Scan for the cell matching the given text and deliver its (X, Y) coordinate at center. 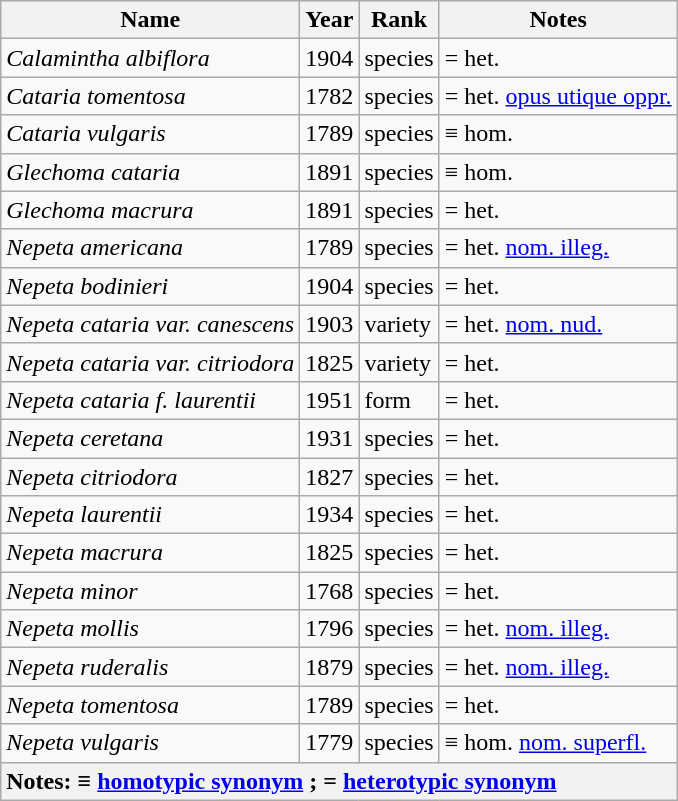
≡ hom. nom. superfl. (558, 743)
= het. opus utique oppr. (558, 96)
Glechoma macrura (150, 210)
Nepeta cataria f. laurentii (150, 400)
Notes (558, 20)
Cataria vulgaris (150, 134)
Nepeta minor (150, 591)
1879 (330, 667)
1903 (330, 324)
Name (150, 20)
1827 (330, 477)
1779 (330, 743)
= het. nom. nud. (558, 324)
Nepeta mollis (150, 629)
Year (330, 20)
Nepeta macrura (150, 553)
Rank (399, 20)
Notes: ≡ homotypic synonym ; = heterotypic synonym (339, 781)
1796 (330, 629)
form (399, 400)
Nepeta citriodora (150, 477)
Nepeta vulgaris (150, 743)
Glechoma cataria (150, 172)
Calamintha albiflora (150, 58)
Nepeta laurentii (150, 515)
Nepeta tomentosa (150, 705)
Nepeta americana (150, 248)
1782 (330, 96)
1934 (330, 515)
Nepeta ceretana (150, 438)
1951 (330, 400)
Nepeta bodinieri (150, 286)
1768 (330, 591)
1931 (330, 438)
Nepeta ruderalis (150, 667)
Nepeta cataria var. citriodora (150, 362)
Cataria tomentosa (150, 96)
Nepeta cataria var. canescens (150, 324)
